Extract the (X, Y) coordinate from the center of the cell holding the provided text.  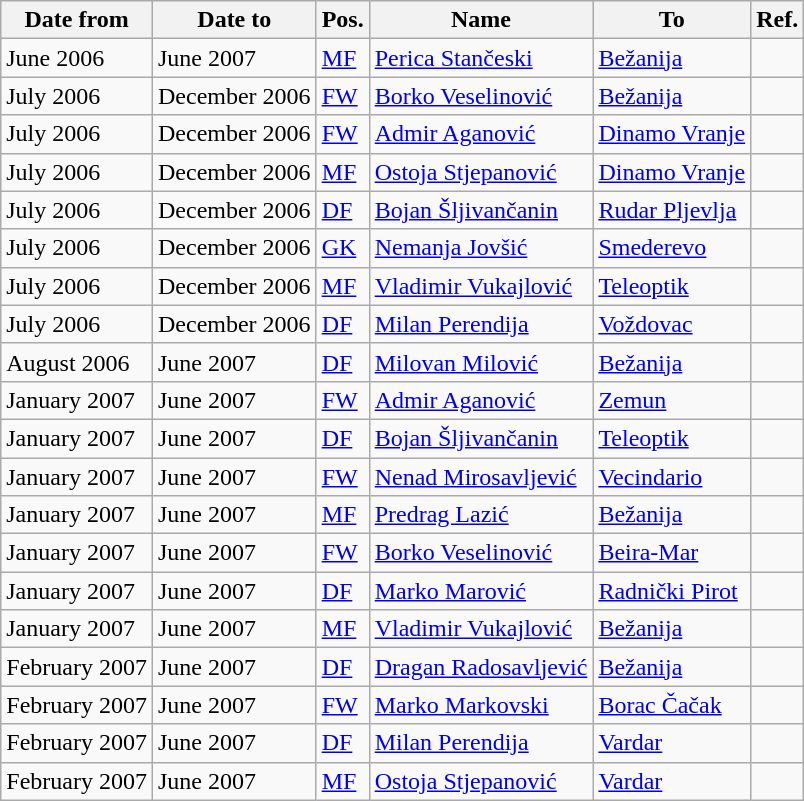
Borac Čačak (672, 705)
Dragan Radosavljević (481, 667)
Smederevo (672, 248)
Nenad Mirosavljević (481, 477)
Marko Markovski (481, 705)
Rudar Pljevlja (672, 210)
Perica Stančeski (481, 58)
Voždovac (672, 324)
Beira-Mar (672, 553)
GK (342, 248)
Radnički Pirot (672, 591)
Date from (77, 20)
Milovan Milović (481, 362)
June 2006 (77, 58)
Zemun (672, 400)
Predrag Lazić (481, 515)
To (672, 20)
Ref. (778, 20)
Marko Marović (481, 591)
Name (481, 20)
Pos. (342, 20)
Date to (234, 20)
August 2006 (77, 362)
Vecindario (672, 477)
Nemanja Jovšić (481, 248)
